Pinpoint the cell where the given text exists, returning its (X, Y) midpoint coordinate. 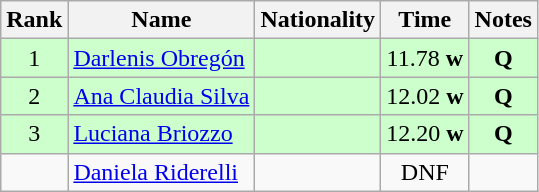
2 (34, 96)
1 (34, 58)
Luciana Briozzo (162, 134)
Name (162, 20)
DNF (425, 172)
Time (425, 20)
12.02 w (425, 96)
Notes (503, 20)
11.78 w (425, 58)
Nationality (318, 20)
Ana Claudia Silva (162, 96)
12.20 w (425, 134)
Daniela Riderelli (162, 172)
Rank (34, 20)
Darlenis Obregón (162, 58)
3 (34, 134)
